Capture the cell that displays the provided text and extract its (X, Y) central coordinate. 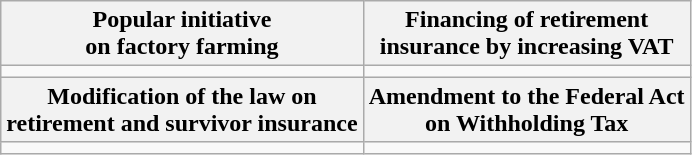
Financing of retirementinsurance by increasing VAT (526, 34)
Modification of the law onretirement and survivor insurance (182, 110)
Amendment to the Federal Acton Withholding Tax (526, 110)
Popular initiativeon factory farming (182, 34)
